For the text-containing cell, return its midpoint in (x, y) coordinate format. 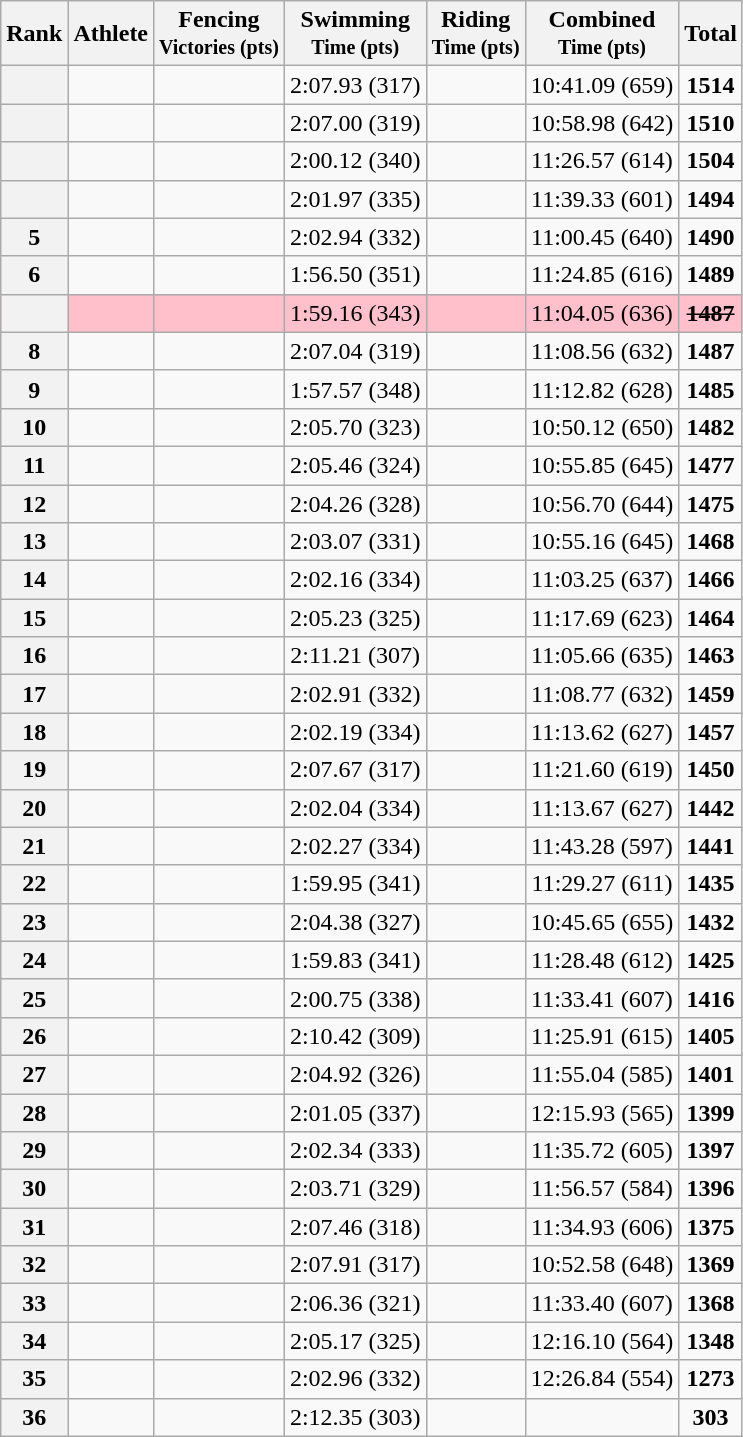
17 (34, 694)
11:35.72 (605) (602, 1151)
1396 (711, 1189)
12:26.84 (554) (602, 1379)
12:16.10 (564) (602, 1341)
1514 (711, 85)
11:13.67 (627) (602, 808)
33 (34, 1303)
2:02.94 (332) (355, 237)
11:56.57 (584) (602, 1189)
12 (34, 503)
Total (711, 34)
1468 (711, 542)
Fencing Victories (pts) (220, 34)
1405 (711, 1036)
10:55.16 (645) (602, 542)
1:59.16 (343) (355, 313)
10:52.58 (648) (602, 1265)
9 (34, 389)
12:15.93 (565) (602, 1113)
32 (34, 1265)
1397 (711, 1151)
11:08.56 (632) (602, 351)
11:26.57 (614) (602, 161)
11:04.05 (636) (602, 313)
1375 (711, 1227)
29 (34, 1151)
2:02.04 (334) (355, 808)
11:33.40 (607) (602, 1303)
1475 (711, 503)
1348 (711, 1341)
1432 (711, 922)
2:04.92 (326) (355, 1074)
2:04.38 (327) (355, 922)
11:03.25 (637) (602, 580)
1463 (711, 656)
11:29.27 (611) (602, 884)
10:50.12 (650) (602, 427)
22 (34, 884)
1369 (711, 1265)
2:06.36 (321) (355, 1303)
2:01.97 (335) (355, 199)
2:03.07 (331) (355, 542)
21 (34, 846)
2:10.42 (309) (355, 1036)
11:08.77 (632) (602, 694)
11:24.85 (616) (602, 275)
23 (34, 922)
11:05.66 (635) (602, 656)
1477 (711, 465)
11:55.04 (585) (602, 1074)
11:28.48 (612) (602, 960)
1457 (711, 732)
27 (34, 1074)
11:33.41 (607) (602, 998)
2:03.71 (329) (355, 1189)
1273 (711, 1379)
1494 (711, 199)
2:02.16 (334) (355, 580)
5 (34, 237)
10:56.70 (644) (602, 503)
1466 (711, 580)
10 (34, 427)
11:25.91 (615) (602, 1036)
2:07.46 (318) (355, 1227)
31 (34, 1227)
2:07.00 (319) (355, 123)
1425 (711, 960)
2:02.91 (332) (355, 694)
11:00.45 (640) (602, 237)
10:55.85 (645) (602, 465)
35 (34, 1379)
10:45.65 (655) (602, 922)
1490 (711, 237)
13 (34, 542)
10:41.09 (659) (602, 85)
Riding Time (pts) (476, 34)
2:07.04 (319) (355, 351)
2:05.23 (325) (355, 618)
15 (34, 618)
30 (34, 1189)
2:05.17 (325) (355, 1341)
26 (34, 1036)
1459 (711, 694)
2:11.21 (307) (355, 656)
11 (34, 465)
1482 (711, 427)
2:02.96 (332) (355, 1379)
1489 (711, 275)
8 (34, 351)
11:12.82 (628) (602, 389)
2:05.46 (324) (355, 465)
1435 (711, 884)
1368 (711, 1303)
6 (34, 275)
11:13.62 (627) (602, 732)
18 (34, 732)
24 (34, 960)
36 (34, 1417)
1401 (711, 1074)
2:00.12 (340) (355, 161)
14 (34, 580)
2:07.67 (317) (355, 770)
Athlete (111, 34)
28 (34, 1113)
34 (34, 1341)
20 (34, 808)
1485 (711, 389)
19 (34, 770)
2:02.19 (334) (355, 732)
1510 (711, 123)
11:21.60 (619) (602, 770)
2:12.35 (303) (355, 1417)
303 (711, 1417)
1:57.57 (348) (355, 389)
11:39.33 (601) (602, 199)
2:00.75 (338) (355, 998)
2:05.70 (323) (355, 427)
1441 (711, 846)
11:43.28 (597) (602, 846)
Combined Time (pts) (602, 34)
2:07.93 (317) (355, 85)
Rank (34, 34)
1464 (711, 618)
2:07.91 (317) (355, 1265)
1:56.50 (351) (355, 275)
1:59.83 (341) (355, 960)
Swimming Time (pts) (355, 34)
11:17.69 (623) (602, 618)
1442 (711, 808)
1450 (711, 770)
2:01.05 (337) (355, 1113)
16 (34, 656)
1504 (711, 161)
2:02.34 (333) (355, 1151)
10:58.98 (642) (602, 123)
1416 (711, 998)
11:34.93 (606) (602, 1227)
1399 (711, 1113)
2:04.26 (328) (355, 503)
1:59.95 (341) (355, 884)
25 (34, 998)
2:02.27 (334) (355, 846)
